Detect which cell encompasses the target text, then output its (X, Y) center coordinate. 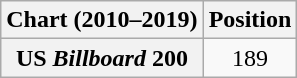
Position (250, 20)
US Billboard 200 (102, 58)
189 (250, 58)
Chart (2010–2019) (102, 20)
